Locate the cell with the specified text and output its (x, y) center coordinate. 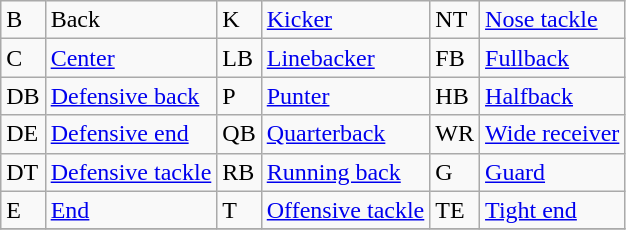
NT (455, 20)
E (23, 210)
Defensive end (131, 134)
Offensive tackle (346, 210)
Running back (346, 172)
Guard (552, 172)
K (239, 20)
DB (23, 96)
C (23, 58)
Nose tackle (552, 20)
DE (23, 134)
G (455, 172)
WR (455, 134)
LB (239, 58)
B (23, 20)
T (239, 210)
TE (455, 210)
Tight end (552, 210)
HB (455, 96)
Halfback (552, 96)
Quarterback (346, 134)
Back (131, 20)
End (131, 210)
Linebacker (346, 58)
Center (131, 58)
Wide receiver (552, 134)
DT (23, 172)
RB (239, 172)
Kicker (346, 20)
Fullback (552, 58)
FB (455, 58)
Defensive back (131, 96)
P (239, 96)
Punter (346, 96)
Defensive tackle (131, 172)
QB (239, 134)
